Extract the [x, y] coordinate from the center of the cell holding the provided text.  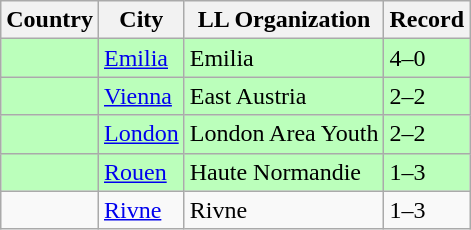
East Austria [284, 96]
London Area Youth [284, 134]
4–0 [427, 58]
London [141, 134]
Record [427, 20]
Country [50, 20]
City [141, 20]
LL Organization [284, 20]
Haute Normandie [284, 172]
Rouen [141, 172]
Vienna [141, 96]
